Identify which cell holds the provided text, then report its (X, Y) central coordinate. 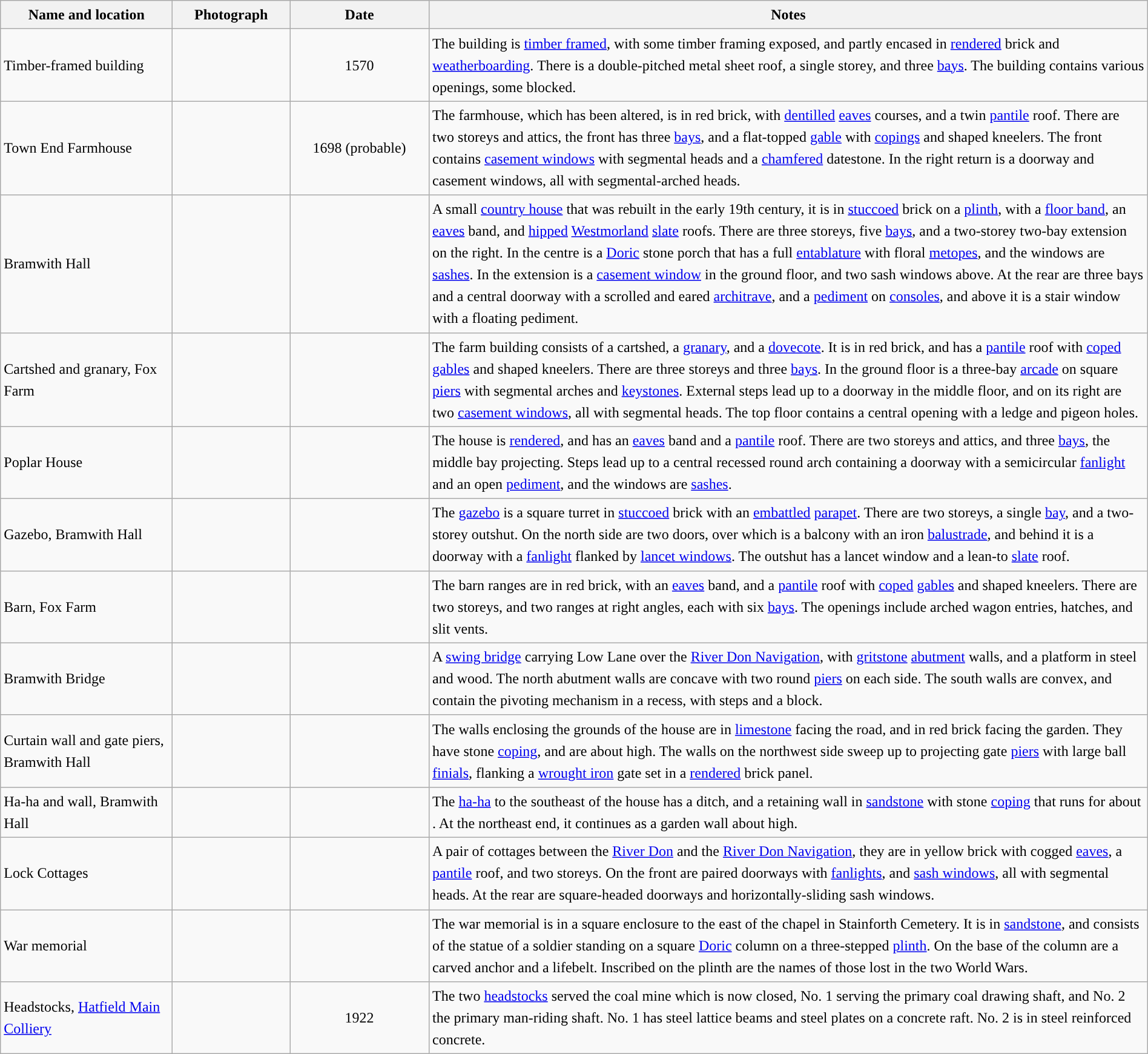
Photograph (231, 15)
Town End Farmhouse (87, 148)
Ha-ha and wall, Bramwith Hall (87, 812)
Bramwith Bridge (87, 678)
Date (360, 15)
1922 (360, 1018)
War memorial (87, 946)
Gazebo, Bramwith Hall (87, 534)
Name and location (87, 15)
Poplar House (87, 463)
Notes (788, 15)
Headstocks, Hatfield Main Colliery (87, 1018)
Curtain wall and gate piers,Bramwith Hall (87, 751)
Lock Cottages (87, 873)
Cartshed and granary, Fox Farm (87, 379)
Timber-framed building (87, 65)
1570 (360, 65)
Bramwith Hall (87, 264)
Barn, Fox Farm (87, 607)
1698 (probable) (360, 148)
